Detect which cell encompasses the target text, then output its [x, y] center coordinate. 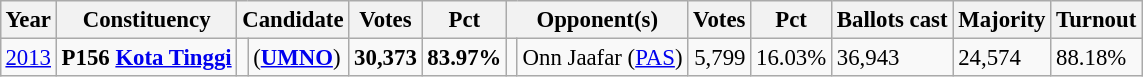
Opponent(s) [598, 20]
Turnout [1096, 20]
88.18% [1096, 57]
P156 Kota Tinggi [146, 57]
24,574 [1002, 57]
Ballots cast [892, 20]
5,799 [720, 57]
30,373 [386, 57]
16.03% [792, 57]
(UMNO) [298, 57]
Candidate [293, 20]
36,943 [892, 57]
Majority [1002, 20]
Year [28, 20]
Constituency [146, 20]
Onn Jaafar (PAS) [602, 57]
83.97% [464, 57]
2013 [28, 57]
